Pinpoint the cell where the given text exists, returning its (x, y) midpoint coordinate. 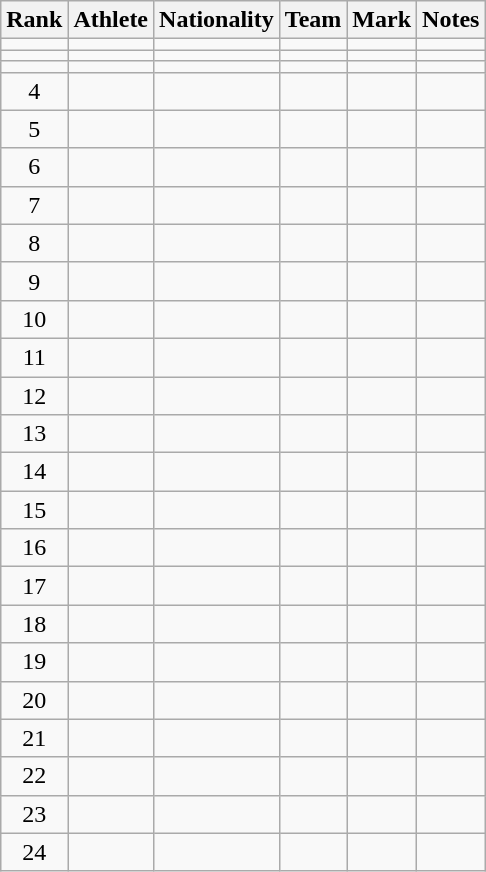
15 (34, 510)
Mark (382, 20)
24 (34, 852)
Rank (34, 20)
22 (34, 776)
9 (34, 281)
16 (34, 548)
23 (34, 814)
Nationality (217, 20)
5 (34, 129)
18 (34, 624)
8 (34, 243)
6 (34, 167)
11 (34, 357)
Athlete (111, 20)
14 (34, 472)
Notes (451, 20)
20 (34, 700)
10 (34, 319)
21 (34, 738)
19 (34, 662)
7 (34, 205)
4 (34, 91)
17 (34, 586)
12 (34, 395)
13 (34, 434)
Team (313, 20)
